Search for the cell housing the specified text and yield its [x, y] center coordinate. 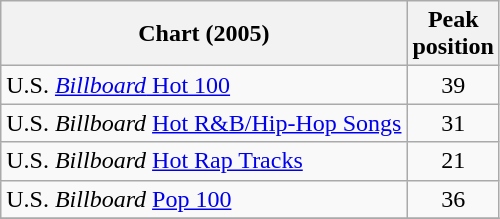
U.S. Billboard Hot 100 [204, 85]
U.S. Billboard Pop 100 [204, 199]
36 [453, 199]
Peakposition [453, 34]
39 [453, 85]
21 [453, 161]
U.S. Billboard Hot Rap Tracks [204, 161]
31 [453, 123]
U.S. Billboard Hot R&B/Hip-Hop Songs [204, 123]
Chart (2005) [204, 34]
